Detect which cell encompasses the target text, then output its (x, y) center coordinate. 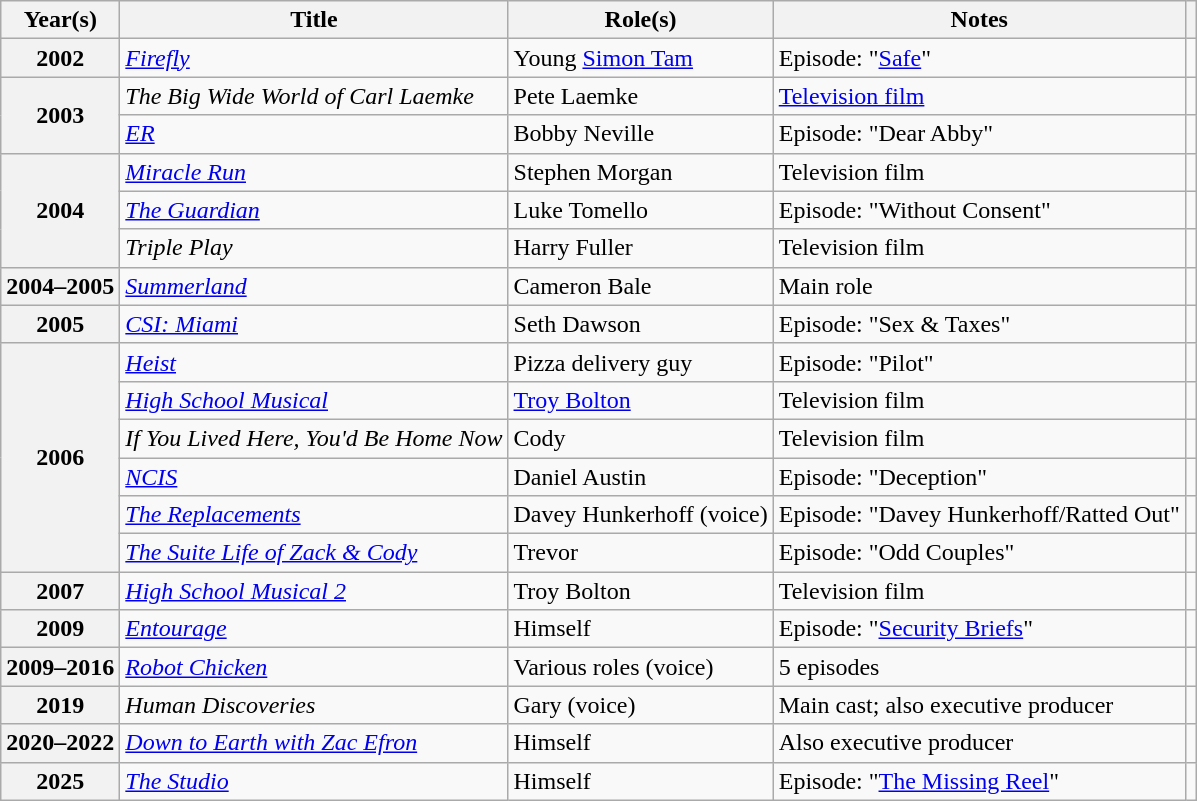
2005 (60, 324)
Heist (314, 362)
Gary (voice) (640, 705)
Cameron Bale (640, 286)
Episode: "The Missing Reel" (979, 781)
Episode: "Security Briefs" (979, 629)
The Suite Life of Zack & Cody (314, 553)
2025 (60, 781)
If You Lived Here, You'd Be Home Now (314, 438)
Triple Play (314, 248)
Episode: "Sex & Taxes" (979, 324)
Summerland (314, 286)
ER (314, 134)
2004–2005 (60, 286)
Episode: "Without Consent" (979, 210)
Main cast; also executive producer (979, 705)
Miracle Run (314, 172)
High School Musical 2 (314, 591)
The Guardian (314, 210)
Trevor (640, 553)
Seth Dawson (640, 324)
Title (314, 20)
Episode: "Deception" (979, 477)
Episode: "Davey Hunkerhoff/Ratted Out" (979, 515)
Year(s) (60, 20)
2009 (60, 629)
Young Simon Tam (640, 58)
Davey Hunkerhoff (voice) (640, 515)
2003 (60, 115)
Human Discoveries (314, 705)
Cody (640, 438)
Also executive producer (979, 743)
2004 (60, 210)
Various roles (voice) (640, 667)
2006 (60, 457)
Pete Laemke (640, 96)
Entourage (314, 629)
Notes (979, 20)
2002 (60, 58)
5 episodes (979, 667)
CSI: Miami (314, 324)
Robot Chicken (314, 667)
Bobby Neville (640, 134)
The Big Wide World of Carl Laemke (314, 96)
2020–2022 (60, 743)
Pizza delivery guy (640, 362)
Role(s) (640, 20)
Firefly (314, 58)
Episode: "Odd Couples" (979, 553)
The Studio (314, 781)
Episode: "Pilot" (979, 362)
Main role (979, 286)
Daniel Austin (640, 477)
NCIS (314, 477)
Down to Earth with Zac Efron (314, 743)
Harry Fuller (640, 248)
2019 (60, 705)
The Replacements (314, 515)
High School Musical (314, 400)
Luke Tomello (640, 210)
2009–2016 (60, 667)
2007 (60, 591)
Episode: "Dear Abby" (979, 134)
Stephen Morgan (640, 172)
Episode: "Safe" (979, 58)
